Return the [x, y] coordinate for the center point of the cell that contains the specified text.  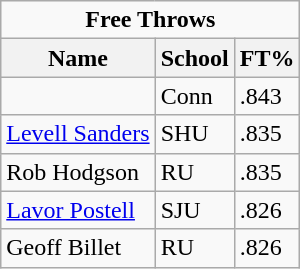
Lavor Postell [78, 210]
Free Throws [150, 20]
.843 [267, 96]
Name [78, 58]
SHU [194, 134]
SJU [194, 210]
Levell Sanders [78, 134]
Conn [194, 96]
School [194, 58]
Geoff Billet [78, 248]
Rob Hodgson [78, 172]
FT% [267, 58]
